Scan for the cell matching the given text and deliver its [X, Y] coordinate at center. 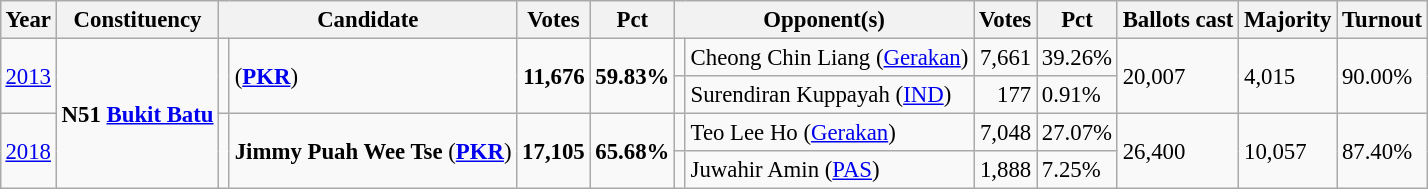
2013 [28, 76]
59.83% [632, 76]
20,007 [1178, 76]
10,057 [1288, 152]
17,105 [554, 152]
177 [1006, 95]
39.26% [1078, 57]
11,676 [554, 76]
27.07% [1078, 133]
(PKR) [372, 76]
2018 [28, 152]
7,048 [1006, 133]
Majority [1288, 20]
Turnout [1382, 20]
4,015 [1288, 76]
N51 Bukit Batu [138, 113]
Constituency [138, 20]
Year [28, 20]
Cheong Chin Liang (Gerakan) [829, 57]
Jimmy Puah Wee Tse (PKR) [372, 152]
90.00% [1382, 76]
Surendiran Kuppayah (IND) [829, 95]
Opponent(s) [824, 20]
Teo Lee Ho (Gerakan) [829, 133]
7,661 [1006, 57]
Candidate [368, 20]
Ballots cast [1178, 20]
1,888 [1006, 170]
Juwahir Amin (PAS) [829, 170]
26,400 [1178, 152]
7.25% [1078, 170]
87.40% [1382, 152]
0.91% [1078, 95]
65.68% [632, 152]
